Search for the cell housing the specified text and yield its (x, y) center coordinate. 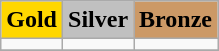
Gold (32, 20)
Silver (98, 20)
Bronze (176, 20)
